Provide the (x, y) coordinate of the cell's center where the given text is located.  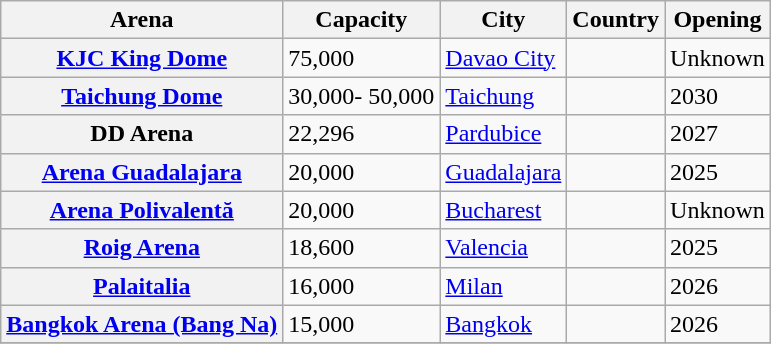
Bucharest (504, 210)
Bangkok (504, 324)
Roig Arena (142, 248)
Davao City (504, 58)
30,000- 50,000 (362, 96)
16,000 (362, 286)
DD Arena (142, 134)
Opening (718, 20)
City (504, 20)
Arena Polivalentă (142, 210)
18,600 (362, 248)
22,296 (362, 134)
Arena (142, 20)
2030 (718, 96)
Milan (504, 286)
Bangkok Arena (Bang Na) (142, 324)
2027 (718, 134)
Taichung Dome (142, 96)
Taichung (504, 96)
15,000 (362, 324)
Palaitalia (142, 286)
KJC King Dome (142, 58)
Pardubice (504, 134)
Country (616, 20)
Guadalajara (504, 172)
Capacity (362, 20)
75,000 (362, 58)
Valencia (504, 248)
Arena Guadalajara (142, 172)
